Return [X, Y] of the center of cell containing provided text 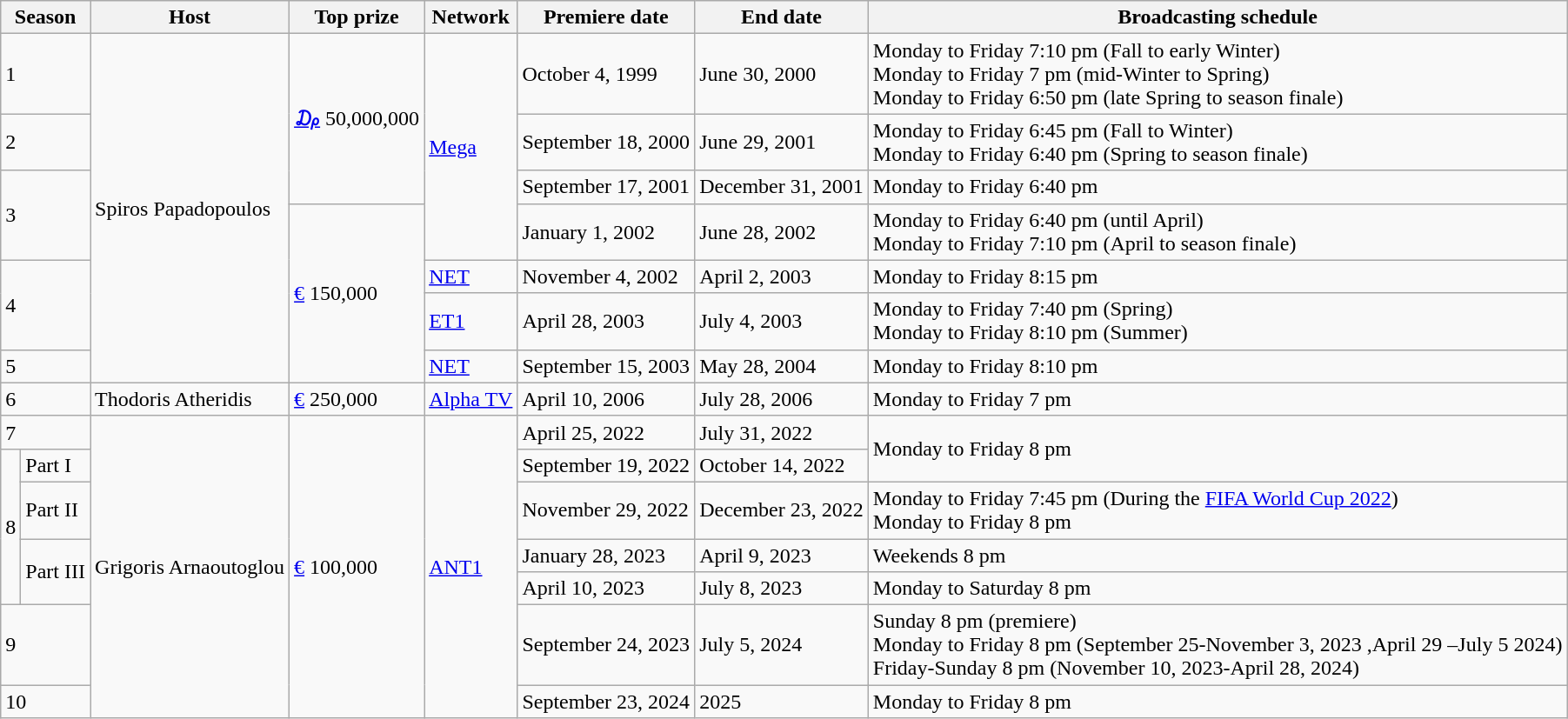
April 2, 2003 [782, 276]
Network [471, 17]
€ 250,000 [357, 399]
3 [45, 216]
November 29, 2022 [606, 509]
December 31, 2001 [782, 187]
September 24, 2023 [606, 645]
September 15, 2003 [606, 366]
Monday to Friday 7:45 pm (During the FIFA World Cup 2022)Monday to Friday 8 pm [1218, 509]
Monday to Friday 7:10 pm (Fall to early Winter)Monday to Friday 7 pm (mid-Winter to Spring)Monday to Friday 6:50 pm (late Spring to season finale) [1218, 74]
September 18, 2000 [606, 143]
October 4, 1999 [606, 74]
Alpha TV [471, 399]
Part I [56, 465]
April 28, 2003 [606, 322]
6 [45, 399]
ANT1 [471, 567]
Spiros Papadopoulos [190, 209]
Premiere date [606, 17]
1 [45, 74]
Monday to Friday 7 pm [1218, 399]
2025 [782, 702]
Part II [56, 509]
Monday to Friday 7:40 pm (Spring)Monday to Friday 8:10 pm (Summer) [1218, 322]
€ 100,000 [357, 567]
Host [190, 17]
January 28, 2023 [606, 556]
May 28, 2004 [782, 366]
ET1 [471, 322]
November 4, 2002 [606, 276]
Grigoris Arnaoutoglou [190, 567]
June 29, 2001 [782, 143]
September 19, 2022 [606, 465]
June 30, 2000 [782, 74]
December 23, 2022 [782, 509]
July 8, 2023 [782, 589]
January 1, 2002 [606, 231]
Monday to Friday 6:40 pm [1218, 187]
Monday to Friday 8:15 pm [1218, 276]
Weekends 8 pm [1218, 556]
July 31, 2022 [782, 432]
7 [45, 432]
April 10, 2006 [606, 399]
Season [45, 17]
Broadcasting schedule [1218, 17]
10 [45, 702]
Top prize [357, 17]
End date [782, 17]
Thodoris Atheridis [190, 399]
September 17, 2001 [606, 187]
July 5, 2024 [782, 645]
9 [45, 645]
Mega [471, 147]
June 28, 2002 [782, 231]
April 10, 2023 [606, 589]
4 [45, 304]
April 25, 2022 [606, 432]
April 9, 2023 [782, 556]
8 [10, 527]
Monday to Friday 6:45 pm (Fall to Winter)Monday to Friday 6:40 pm (Spring to season finale) [1218, 143]
2 [45, 143]
Part III [56, 572]
₯ 50,000,000 [357, 118]
Monday to Saturday 8 pm [1218, 589]
Monday to Friday 8:10 pm [1218, 366]
Monday to Friday 6:40 pm (until April)Monday to Friday 7:10 pm (April to season finale) [1218, 231]
July 28, 2006 [782, 399]
€ 150,000 [357, 293]
October 14, 2022 [782, 465]
September 23, 2024 [606, 702]
5 [45, 366]
July 4, 2003 [782, 322]
